Return the (X, Y) coordinate for the center point of the cell that contains the specified text.  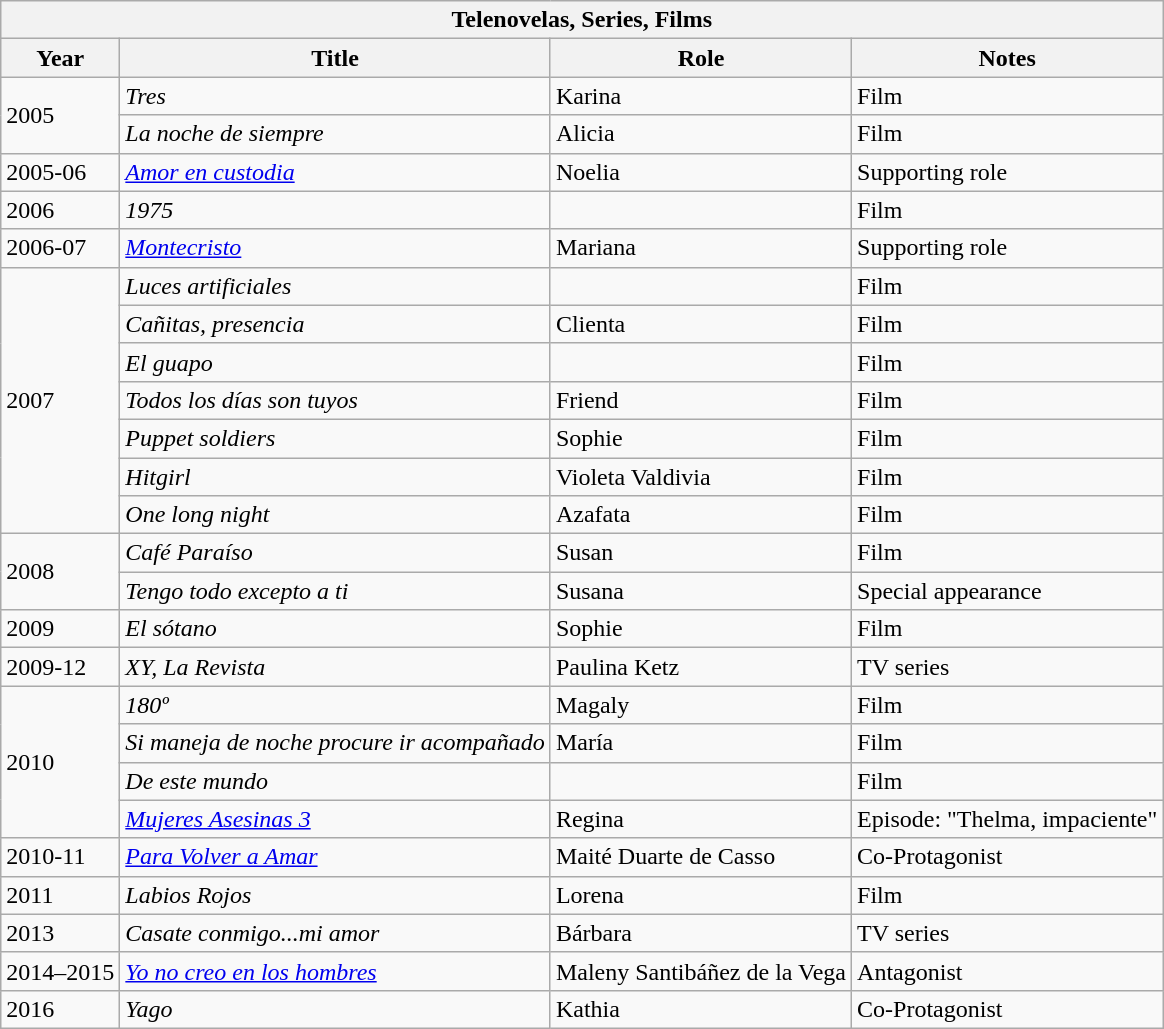
Magaly (700, 705)
Labios Rojos (336, 895)
Alicia (700, 134)
Yago (336, 1009)
Paulina Ketz (700, 667)
Si maneja de noche procure ir acompañado (336, 743)
Susana (700, 591)
2006 (60, 210)
Noelia (700, 172)
2011 (60, 895)
Telenovelas, Series, Films (582, 20)
Casate conmigo...mi amor (336, 933)
2009 (60, 629)
Title (336, 58)
2016 (60, 1009)
Susan (700, 553)
One long night (336, 515)
Tengo todo excepto a ti (336, 591)
Tres (336, 96)
2010 (60, 762)
La noche de siempre (336, 134)
Montecristo (336, 248)
2009-12 (60, 667)
Violeta Valdivia (700, 477)
1975 (336, 210)
Karina (700, 96)
Maleny Santibáñez de la Vega (700, 971)
2010-11 (60, 857)
Notes (1008, 58)
De este mundo (336, 781)
Special appearance (1008, 591)
Role (700, 58)
María (700, 743)
Amor en custodia (336, 172)
2005 (60, 115)
Azafata (700, 515)
180º (336, 705)
Yo no creo en los hombres (336, 971)
Friend (700, 400)
Episode: "Thelma, impaciente" (1008, 819)
Para Volver a Amar (336, 857)
Mujeres Asesinas 3 (336, 819)
Year (60, 58)
Puppet soldiers (336, 438)
Todos los días son tuyos (336, 400)
2013 (60, 933)
Regina (700, 819)
2005-06 (60, 172)
Lorena (700, 895)
Hitgirl (336, 477)
Kathia (700, 1009)
2014–2015 (60, 971)
El guapo (336, 362)
XY, La Revista (336, 667)
Clienta (700, 324)
Maité Duarte de Casso (700, 857)
El sótano (336, 629)
2008 (60, 572)
Antagonist (1008, 971)
2007 (60, 400)
Bárbara (700, 933)
Mariana (700, 248)
2006-07 (60, 248)
Café Paraíso (336, 553)
Luces artificiales (336, 286)
Cañitas, presencia (336, 324)
